Return (X, Y) of the center of cell containing provided text 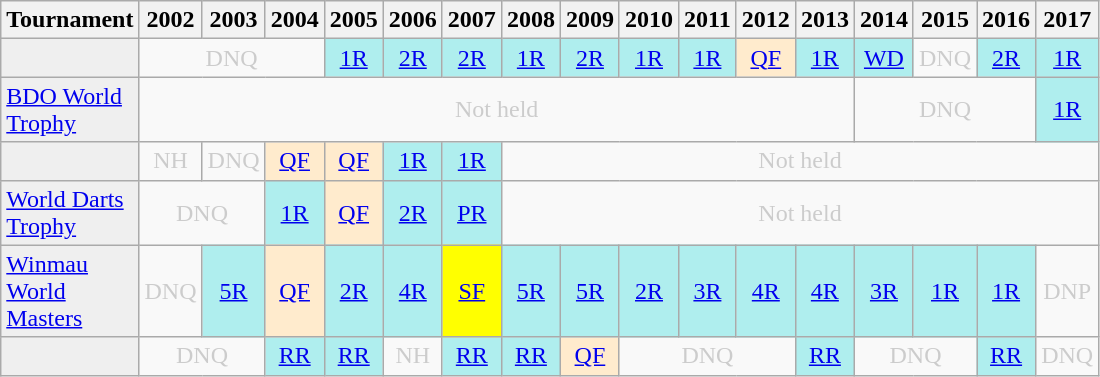
2012 (766, 20)
2008 (530, 20)
2004 (294, 20)
2003 (234, 20)
2014 (884, 20)
WD (884, 58)
2013 (824, 20)
2017 (1068, 20)
Winmau World Masters (70, 291)
SF (472, 291)
World Darts Trophy (70, 212)
2002 (170, 20)
2010 (648, 20)
2016 (1006, 20)
Tournament (70, 20)
DNP (1068, 291)
2006 (412, 20)
2011 (708, 20)
PR (472, 212)
BDO World Trophy (70, 110)
2007 (472, 20)
2015 (944, 20)
2005 (354, 20)
2009 (590, 20)
